Locate the cell with the specified text and output its [x, y] center coordinate. 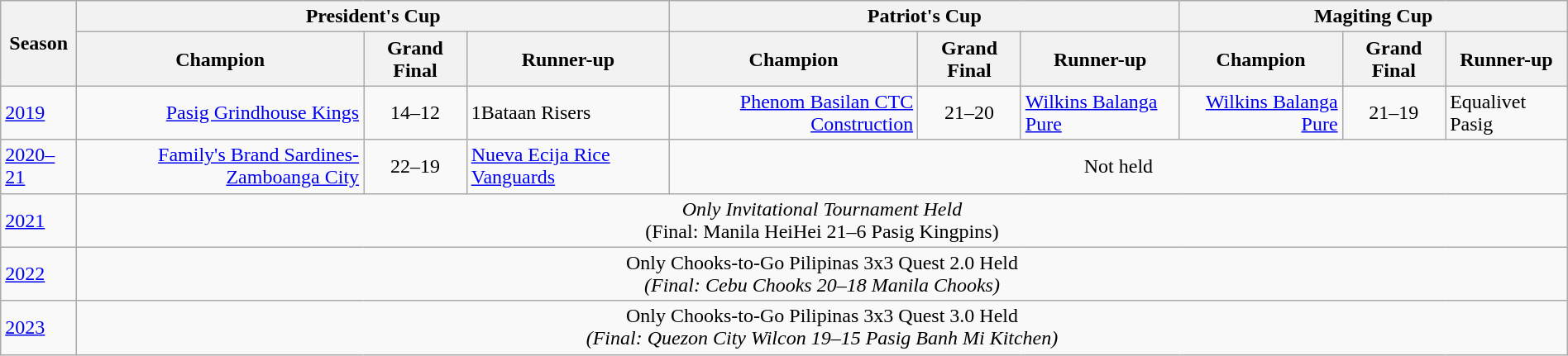
Not held [1119, 167]
14–12 [415, 112]
Magiting Cup [1373, 17]
22–19 [415, 167]
2023 [39, 327]
Patriot's Cup [925, 17]
21–20 [969, 112]
Pasig Grindhouse Kings [220, 112]
2020–21 [39, 167]
Only Chooks-to-Go Pilipinas 3x3 Quest 3.0 Held(Final: Quezon City Wilcon 19–15 Pasig Banh Mi Kitchen) [822, 327]
President's Cup [374, 17]
Phenom Basilan CTC Construction [794, 112]
21–19 [1394, 112]
2022 [39, 274]
Only Invitational Tournament Held(Final: Manila HeiHei 21–6 Pasig Kingpins) [822, 220]
Only Chooks-to-Go Pilipinas 3x3 Quest 2.0 Held (Final: Cebu Chooks 20–18 Manila Chooks) [822, 274]
Season [39, 43]
Equalivet Pasig [1507, 112]
2019 [39, 112]
Family's Brand Sardines-Zamboanga City [220, 167]
2021 [39, 220]
Nueva Ecija Rice Vanguards [567, 167]
1Bataan Risers [567, 112]
